Return the (x, y) coordinate for the center point of the cell that contains the specified text.  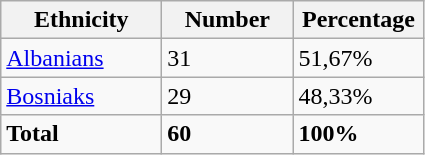
48,33% (358, 96)
100% (358, 134)
Albanians (82, 58)
Bosniaks (82, 96)
Percentage (358, 20)
60 (228, 134)
Ethnicity (82, 20)
31 (228, 58)
Number (228, 20)
Total (82, 134)
51,67% (358, 58)
29 (228, 96)
